Determine the (X, Y) coordinate at the center of the cell enclosing the given text.  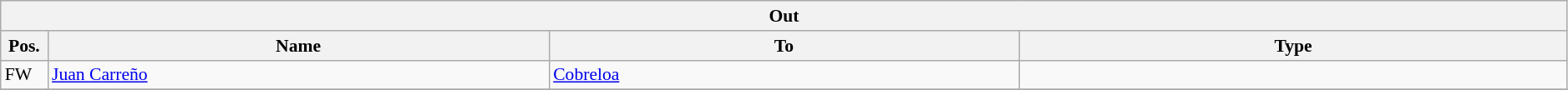
FW (24, 75)
Out (784, 16)
Juan Carreño (298, 75)
Cobreloa (784, 75)
Type (1293, 46)
Name (298, 46)
To (784, 46)
Pos. (24, 46)
